Provide the [x, y] coordinate of the cell's center where the given text is located.  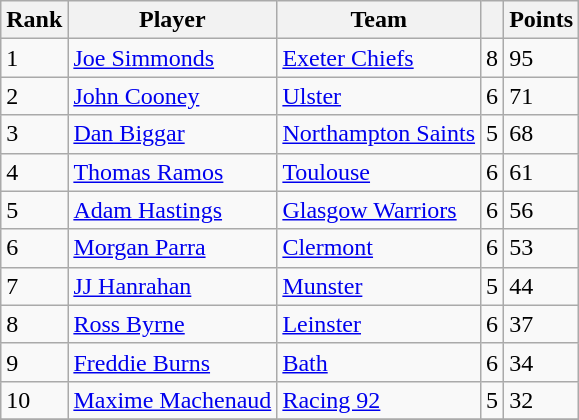
Maxime Machenaud [172, 400]
Dan Biggar [172, 134]
Glasgow Warriors [379, 210]
2 [34, 96]
Morgan Parra [172, 248]
Munster [379, 286]
4 [34, 172]
Bath [379, 362]
56 [542, 210]
53 [542, 248]
Player [172, 20]
Ross Byrne [172, 324]
Rank [34, 20]
95 [542, 58]
Freddie Burns [172, 362]
68 [542, 134]
Racing 92 [379, 400]
9 [34, 362]
Clermont [379, 248]
John Cooney [172, 96]
34 [542, 362]
3 [34, 134]
Thomas Ramos [172, 172]
Leinster [379, 324]
Points [542, 20]
1 [34, 58]
32 [542, 400]
44 [542, 286]
Exeter Chiefs [379, 58]
Toulouse [379, 172]
Joe Simmonds [172, 58]
61 [542, 172]
37 [542, 324]
7 [34, 286]
JJ Hanrahan [172, 286]
71 [542, 96]
Adam Hastings [172, 210]
10 [34, 400]
Northampton Saints [379, 134]
Team [379, 20]
Ulster [379, 96]
